Locate the cell with the specified text and output its [X, Y] center coordinate. 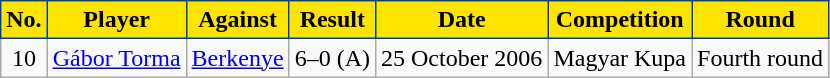
10 [24, 58]
Against [238, 20]
Competition [620, 20]
Result [332, 20]
Date [461, 20]
Gábor Torma [116, 58]
Round [760, 20]
25 October 2006 [461, 58]
Berkenye [238, 58]
Magyar Kupa [620, 58]
Player [116, 20]
Fourth round [760, 58]
6–0 (A) [332, 58]
No. [24, 20]
